Return the (X, Y) coordinate for the center point of the cell that contains the specified text.  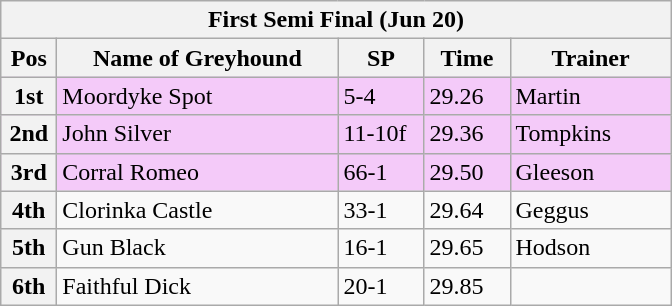
6th (29, 286)
29.26 (467, 96)
66-1 (381, 172)
Geggus (590, 210)
Tompkins (590, 134)
Gun Black (198, 248)
3rd (29, 172)
29.65 (467, 248)
Faithful Dick (198, 286)
4th (29, 210)
First Semi Final (Jun 20) (336, 20)
20-1 (381, 286)
Corral Romeo (198, 172)
Moordyke Spot (198, 96)
33-1 (381, 210)
29.50 (467, 172)
Gleeson (590, 172)
Time (467, 58)
Hodson (590, 248)
5-4 (381, 96)
29.64 (467, 210)
11-10f (381, 134)
Clorinka Castle (198, 210)
Name of Greyhound (198, 58)
29.36 (467, 134)
1st (29, 96)
Martin (590, 96)
2nd (29, 134)
16-1 (381, 248)
John Silver (198, 134)
Pos (29, 58)
5th (29, 248)
Trainer (590, 58)
29.85 (467, 286)
SP (381, 58)
